From the cell containing the given text, extract its center point as [X, Y] coordinate. 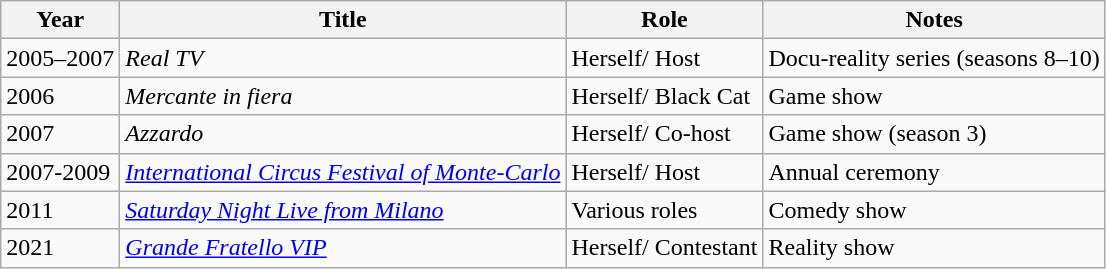
Grande Fratello VIP [343, 248]
Herself/ Black Cat [664, 96]
2021 [60, 248]
Various roles [664, 210]
Notes [934, 20]
Annual ceremony [934, 172]
Saturday Night Live from Milano [343, 210]
Role [664, 20]
Game show (season 3) [934, 134]
Reality show [934, 248]
Herself/ Contestant [664, 248]
2007 [60, 134]
Docu-reality series (seasons 8–10) [934, 58]
Azzardo [343, 134]
Real TV [343, 58]
2007-2009 [60, 172]
2006 [60, 96]
Title [343, 20]
2005–2007 [60, 58]
International Circus Festival of Monte-Carlo [343, 172]
Herself/ Co-host [664, 134]
Mercante in fiera [343, 96]
Comedy show [934, 210]
Year [60, 20]
Game show [934, 96]
2011 [60, 210]
